Return [x, y] of the center of cell containing provided text 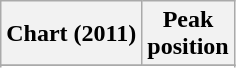
Peakposition [188, 34]
Chart (2011) [72, 34]
